Find where the given text appears and provide that cell's center as (X, Y) coordinate. 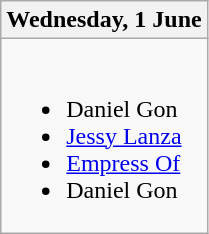
Daniel GonJessy LanzaEmpress OfDaniel Gon (104, 136)
Wednesday, 1 June (104, 20)
